Determine the (X, Y) coordinate at the center of the cell enclosing the given text.  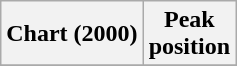
Peakposition (189, 34)
Chart (2000) (72, 34)
